Detect which cell encompasses the target text, then output its (X, Y) center coordinate. 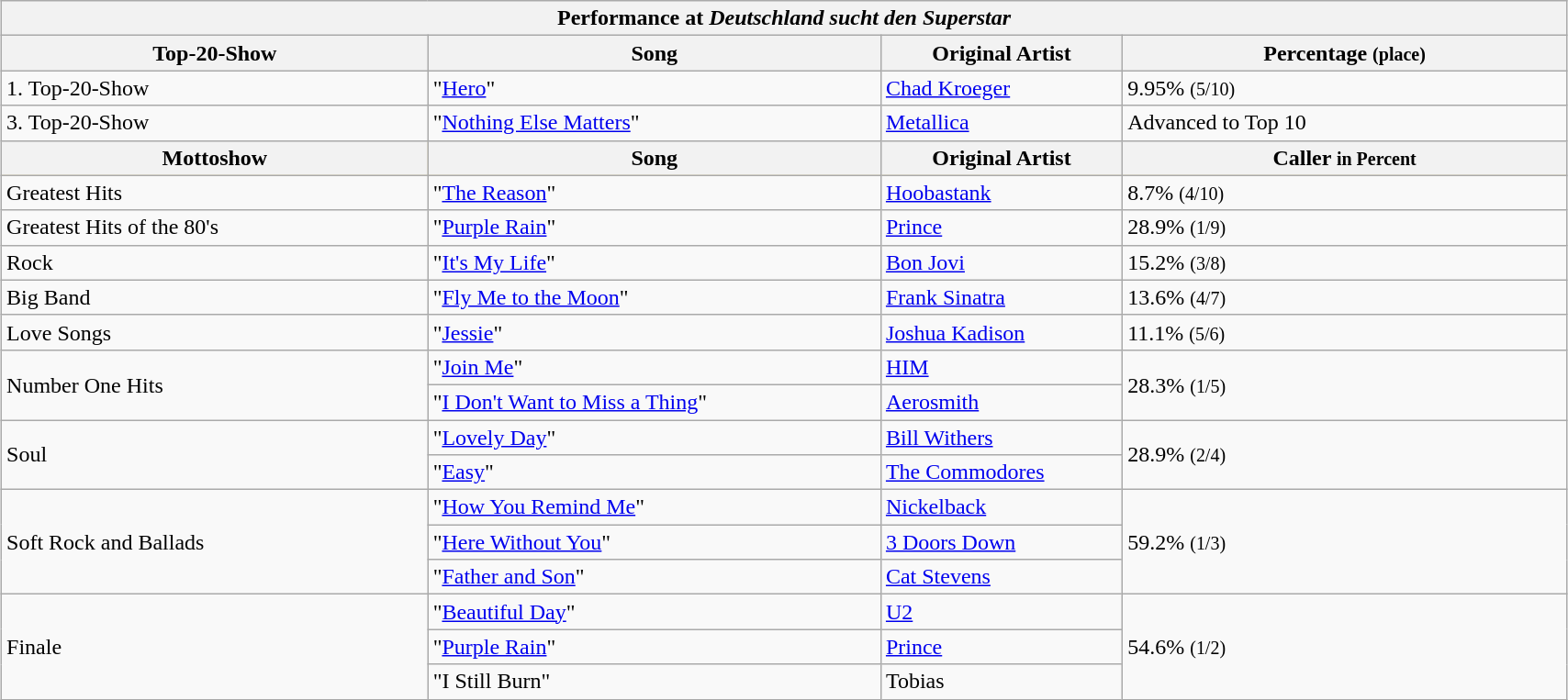
"It's My Life" (654, 262)
Nickelback (1001, 507)
28.9% (1/9) (1345, 228)
Finale (215, 647)
"I Still Burn" (654, 682)
Bill Withers (1001, 438)
"Nothing Else Matters" (654, 123)
"Lovely Day" (654, 438)
54.6% (1/2) (1345, 647)
13.6% (4/7) (1345, 297)
"I Don't Want to Miss a Thing" (654, 402)
8.7% (4/10) (1345, 193)
Rock (215, 262)
Number One Hits (215, 384)
Advanced to Top 10 (1345, 123)
HIM (1001, 367)
The Commodores (1001, 472)
Top-20-Show (215, 53)
Big Band (215, 297)
Love Songs (215, 332)
U2 (1001, 612)
"Fly Me to the Moon" (654, 297)
Soft Rock and Ballads (215, 542)
Bon Jovi (1001, 262)
Performance at Deutschland sucht den Superstar (784, 18)
"Easy" (654, 472)
Greatest Hits (215, 193)
Aerosmith (1001, 402)
"Join Me" (654, 367)
9.95% (5/10) (1345, 88)
"Beautiful Day" (654, 612)
"Jessie" (654, 332)
3 Doors Down (1001, 542)
Frank Sinatra (1001, 297)
Soul (215, 455)
"The Reason" (654, 193)
Percentage (place) (1345, 53)
Chad Kroeger (1001, 88)
28.3% (1/5) (1345, 384)
Cat Stevens (1001, 577)
1. Top-20-Show (215, 88)
3. Top-20-Show (215, 123)
Tobias (1001, 682)
Mottoshow (215, 158)
"Hero" (654, 88)
"How You Remind Me" (654, 507)
Caller in Percent (1345, 158)
Joshua Kadison (1001, 332)
59.2% (1/3) (1345, 542)
Hoobastank (1001, 193)
Metallica (1001, 123)
"Here Without You" (654, 542)
"Father and Son" (654, 577)
28.9% (2/4) (1345, 455)
11.1% (5/6) (1345, 332)
Greatest Hits of the 80's (215, 228)
15.2% (3/8) (1345, 262)
